Find where the given text appears and provide that cell's center as (X, Y) coordinate. 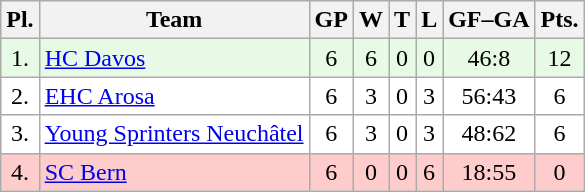
Pl. (20, 20)
GP (331, 20)
GF–GA (489, 20)
46:8 (489, 58)
1. (20, 58)
L (430, 20)
Young Sprinters Neuchâtel (174, 134)
18:55 (489, 172)
Pts. (560, 20)
56:43 (489, 96)
EHC Arosa (174, 96)
4. (20, 172)
12 (560, 58)
48:62 (489, 134)
W (370, 20)
SC Bern (174, 172)
HC Davos (174, 58)
3. (20, 134)
T (402, 20)
Team (174, 20)
2. (20, 96)
